Identify which cell holds the provided text, then report its [X, Y] central coordinate. 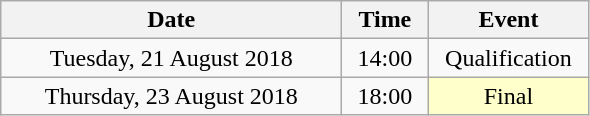
Event [508, 20]
14:00 [385, 58]
18:00 [385, 96]
Thursday, 23 August 2018 [172, 96]
Final [508, 96]
Tuesday, 21 August 2018 [172, 58]
Date [172, 20]
Qualification [508, 58]
Time [385, 20]
